Provide the [X, Y] coordinate of the cell's center where the given text is located.  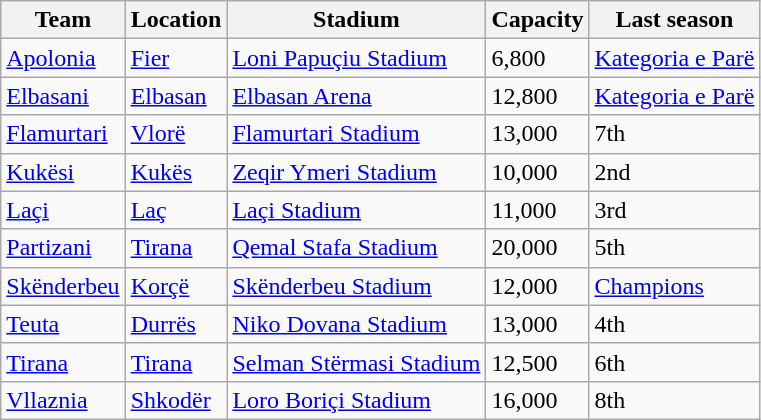
Laç [176, 210]
Kukës [176, 172]
Teuta [63, 324]
Selman Stërmasi Stadium [356, 362]
4th [674, 324]
Vllaznia [63, 400]
5th [674, 248]
Qemal Stafa Stadium [356, 248]
10,000 [538, 172]
Korçë [176, 286]
Kukësi [63, 172]
Durrës [176, 324]
7th [674, 134]
Apolonia [63, 58]
Fier [176, 58]
3rd [674, 210]
Laçi [63, 210]
11,000 [538, 210]
Flamurtari Stadium [356, 134]
Loro Boriçi Stadium [356, 400]
Laçi Stadium [356, 210]
Elbasan Arena [356, 96]
Elbasani [63, 96]
Skënderbeu Stadium [356, 286]
Partizani [63, 248]
Stadium [356, 20]
16,000 [538, 400]
12,000 [538, 286]
Niko Dovana Stadium [356, 324]
8th [674, 400]
Team [63, 20]
Flamurtari [63, 134]
Capacity [538, 20]
Shkodër [176, 400]
20,000 [538, 248]
Vlorë [176, 134]
Loni Papuçiu Stadium [356, 58]
Champions [674, 286]
Elbasan [176, 96]
Zeqir Ymeri Stadium [356, 172]
12,500 [538, 362]
Skënderbeu [63, 286]
6th [674, 362]
Location [176, 20]
12,800 [538, 96]
6,800 [538, 58]
Last season [674, 20]
2nd [674, 172]
